Search for the cell housing the specified text and yield its (X, Y) center coordinate. 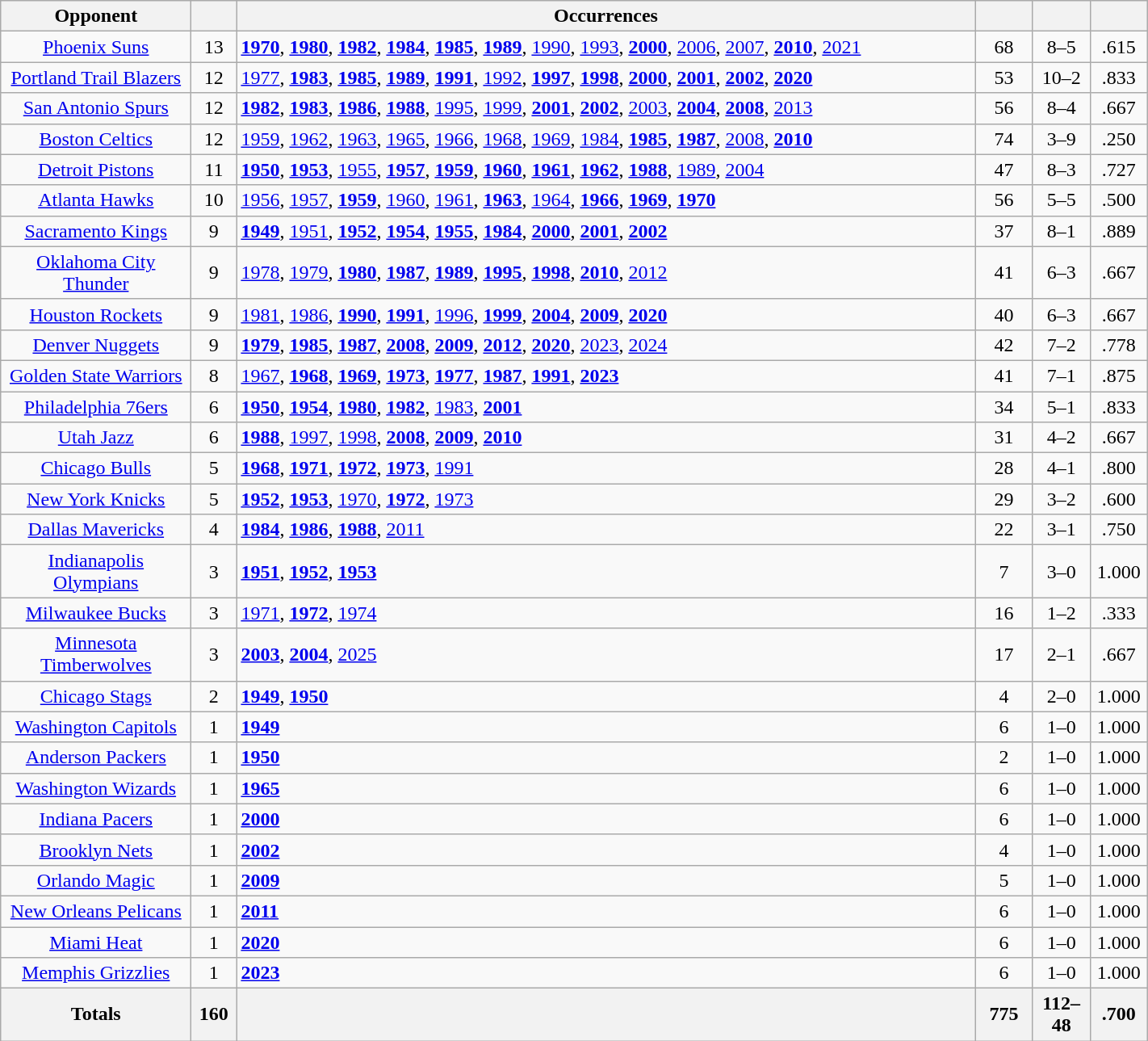
Houston Rockets (96, 314)
1968, 1971, 1972, 1973, 1991 (605, 468)
2009 (605, 880)
3–2 (1061, 499)
13 (214, 47)
1967, 1968, 1969, 1973, 1977, 1987, 1991, 2023 (605, 376)
Golden State Warriors (96, 376)
1949, 1951, 1952, 1954, 1955, 1984, 2000, 2001, 2002 (605, 231)
Indiana Pacers (96, 819)
34 (1004, 406)
.600 (1119, 499)
New Orleans Pelicans (96, 911)
1950, 1954, 1980, 1982, 1983, 2001 (605, 406)
2003, 2004, 2025 (605, 654)
.700 (1119, 1014)
1982, 1983, 1986, 1988, 1995, 1999, 2001, 2002, 2003, 2004, 2008, 2013 (605, 108)
1952, 1953, 1970, 1972, 1973 (605, 499)
1965 (605, 788)
2020 (605, 942)
Phoenix Suns (96, 47)
4–1 (1061, 468)
11 (214, 170)
Anderson Packers (96, 758)
1951, 1952, 1953 (605, 572)
Orlando Magic (96, 880)
42 (1004, 345)
1970, 1980, 1982, 1984, 1985, 1989, 1990, 1993, 2000, 2006, 2007, 2010, 2021 (605, 47)
29 (1004, 499)
.727 (1119, 170)
.875 (1119, 376)
22 (1004, 530)
28 (1004, 468)
.615 (1119, 47)
Utah Jazz (96, 438)
2–0 (1061, 696)
Oklahoma City Thunder (96, 273)
.500 (1119, 200)
1949, 1950 (605, 696)
160 (214, 1014)
Denver Nuggets (96, 345)
1979, 1985, 1987, 2008, 2009, 2012, 2020, 2023, 2024 (605, 345)
74 (1004, 139)
Sacramento Kings (96, 231)
40 (1004, 314)
Minnesota Timberwolves (96, 654)
Totals (96, 1014)
Milwaukee Bucks (96, 613)
8–3 (1061, 170)
Brooklyn Nets (96, 850)
Washington Capitols (96, 727)
Philadelphia 76ers (96, 406)
1984, 1986, 1988, 2011 (605, 530)
.333 (1119, 613)
Occurrences (605, 16)
Atlanta Hawks (96, 200)
Detroit Pistons (96, 170)
2000 (605, 819)
.889 (1119, 231)
1977, 1983, 1985, 1989, 1991, 1992, 1997, 1998, 2000, 2001, 2002, 2020 (605, 78)
.778 (1119, 345)
53 (1004, 78)
1971, 1972, 1974 (605, 613)
7 (1004, 572)
Boston Celtics (96, 139)
5–5 (1061, 200)
10 (214, 200)
2–1 (1061, 654)
7–1 (1061, 376)
1981, 1986, 1990, 1991, 1996, 1999, 2004, 2009, 2020 (605, 314)
San Antonio Spurs (96, 108)
1988, 1997, 1998, 2008, 2009, 2010 (605, 438)
1950, 1953, 1955, 1957, 1959, 1960, 1961, 1962, 1988, 1989, 2004 (605, 170)
Washington Wizards (96, 788)
3–1 (1061, 530)
Miami Heat (96, 942)
1959, 1962, 1963, 1965, 1966, 1968, 1969, 1984, 1985, 1987, 2008, 2010 (605, 139)
1949 (605, 727)
775 (1004, 1014)
Memphis Grizzlies (96, 973)
.250 (1119, 139)
8–1 (1061, 231)
.800 (1119, 468)
17 (1004, 654)
Chicago Bulls (96, 468)
2002 (605, 850)
16 (1004, 613)
8–5 (1061, 47)
8–4 (1061, 108)
47 (1004, 170)
1956, 1957, 1959, 1960, 1961, 1963, 1964, 1966, 1969, 1970 (605, 200)
New York Knicks (96, 499)
3–9 (1061, 139)
1–2 (1061, 613)
Portland Trail Blazers (96, 78)
Opponent (96, 16)
3–0 (1061, 572)
4–2 (1061, 438)
1950 (605, 758)
Dallas Mavericks (96, 530)
31 (1004, 438)
8 (214, 376)
2023 (605, 973)
112–48 (1061, 1014)
5–1 (1061, 406)
2011 (605, 911)
10–2 (1061, 78)
68 (1004, 47)
.750 (1119, 530)
1978, 1979, 1980, 1987, 1989, 1995, 1998, 2010, 2012 (605, 273)
7–2 (1061, 345)
Indianapolis Olympians (96, 572)
37 (1004, 231)
Chicago Stags (96, 696)
